Locate the cell with the specified text and output its (X, Y) center coordinate. 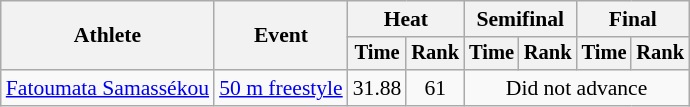
31.88 (378, 88)
Event (281, 36)
Heat (406, 19)
50 m freestyle (281, 88)
Did not advance (576, 88)
Athlete (108, 36)
Final (633, 19)
Semifinal (520, 19)
61 (435, 88)
Fatoumata Samassékou (108, 88)
